Capture the cell that displays the provided text and extract its [X, Y] central coordinate. 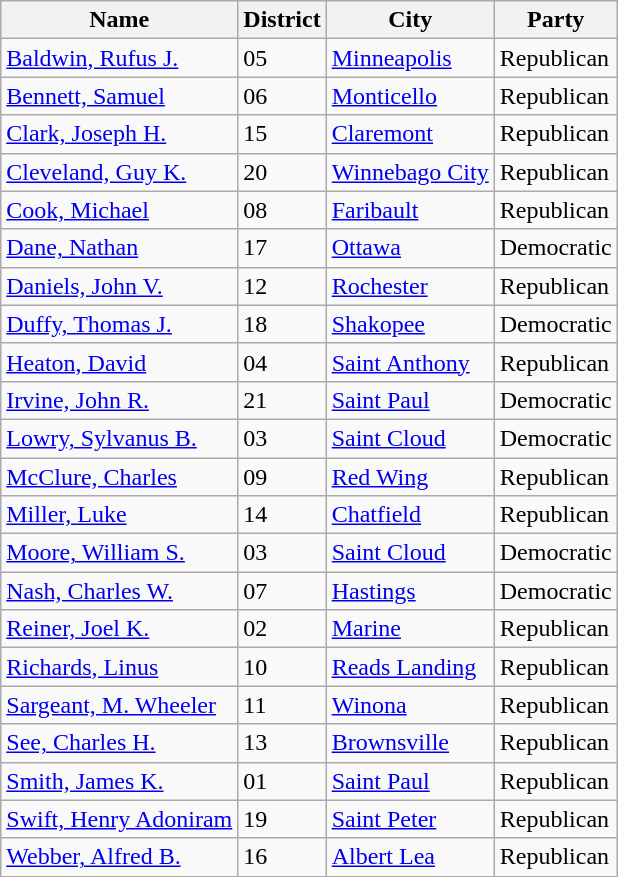
Claremont [410, 134]
Duffy, Thomas J. [120, 324]
Shakopee [410, 324]
Smith, James K. [120, 781]
Cook, Michael [120, 210]
Reads Landing [410, 667]
Monticello [410, 96]
Red Wing [410, 477]
02 [282, 629]
15 [282, 134]
19 [282, 819]
17 [282, 248]
Miller, Luke [120, 515]
Faribault [410, 210]
Bennett, Samuel [120, 96]
City [410, 20]
18 [282, 324]
Reiner, Joel K. [120, 629]
20 [282, 172]
Winona [410, 705]
Swift, Henry Adoniram [120, 819]
Baldwin, Rufus J. [120, 58]
Chatfield [410, 515]
Heaton, David [120, 362]
Moore, William S. [120, 553]
Hastings [410, 591]
07 [282, 591]
12 [282, 286]
Marine [410, 629]
11 [282, 705]
Irvine, John R. [120, 400]
Webber, Alfred B. [120, 857]
Winnebago City [410, 172]
Richards, Linus [120, 667]
06 [282, 96]
Cleveland, Guy K. [120, 172]
Nash, Charles W. [120, 591]
08 [282, 210]
05 [282, 58]
Sargeant, M. Wheeler [120, 705]
Ottawa [410, 248]
District [282, 20]
14 [282, 515]
Clark, Joseph H. [120, 134]
Albert Lea [410, 857]
Daniels, John V. [120, 286]
Name [120, 20]
Minneapolis [410, 58]
04 [282, 362]
Dane, Nathan [120, 248]
Saint Anthony [410, 362]
Lowry, Sylvanus B. [120, 438]
01 [282, 781]
09 [282, 477]
Rochester [410, 286]
10 [282, 667]
13 [282, 743]
Saint Peter [410, 819]
Party [556, 20]
See, Charles H. [120, 743]
McClure, Charles [120, 477]
Brownsville [410, 743]
21 [282, 400]
16 [282, 857]
